For the text-containing cell, return its midpoint in (x, y) coordinate format. 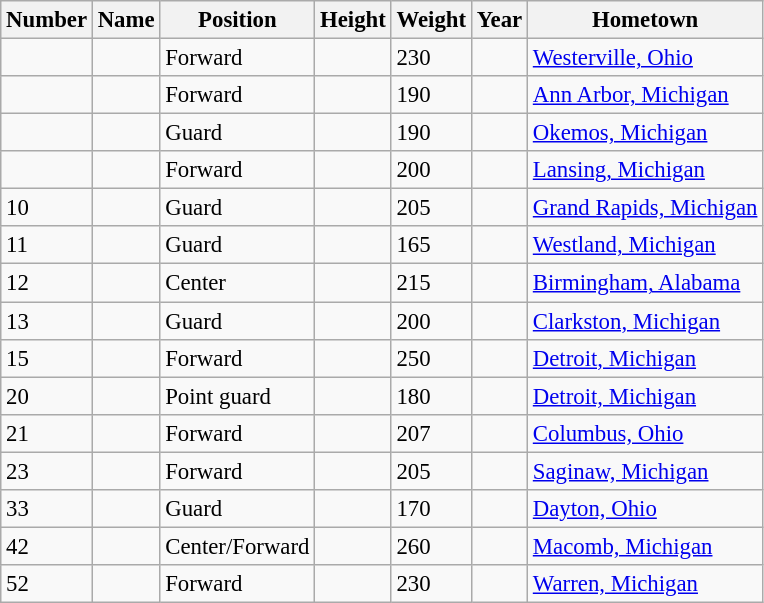
23 (47, 471)
Westerville, Ohio (646, 58)
Birmingham, Alabama (646, 283)
12 (47, 283)
Saginaw, Michigan (646, 471)
Year (499, 20)
Point guard (238, 396)
Height (353, 20)
Center (238, 283)
Okemos, Michigan (646, 133)
Number (47, 20)
215 (431, 283)
42 (47, 546)
52 (47, 584)
Weight (431, 20)
15 (47, 358)
Dayton, Ohio (646, 509)
260 (431, 546)
165 (431, 245)
Ann Arbor, Michigan (646, 95)
21 (47, 433)
Clarkston, Michigan (646, 321)
Warren, Michigan (646, 584)
Center/Forward (238, 546)
20 (47, 396)
33 (47, 509)
Columbus, Ohio (646, 433)
Westland, Michigan (646, 245)
180 (431, 396)
Hometown (646, 20)
Macomb, Michigan (646, 546)
170 (431, 509)
207 (431, 433)
250 (431, 358)
Name (126, 20)
13 (47, 321)
Grand Rapids, Michigan (646, 208)
10 (47, 208)
11 (47, 245)
Lansing, Michigan (646, 170)
Position (238, 20)
